Provide the [X, Y] coordinate of the cell's center where the given text is located.  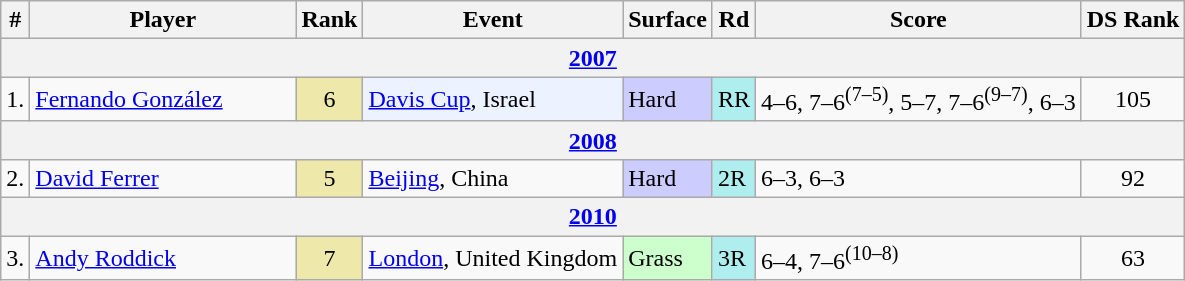
Fernando González [163, 100]
6–3, 6–3 [919, 178]
Beijing, China [493, 178]
Andy Roddick [163, 258]
Grass [668, 258]
DS Rank [1133, 20]
3R [734, 258]
2. [16, 178]
92 [1133, 178]
Event [493, 20]
1. [16, 100]
Rank [330, 20]
David Ferrer [163, 178]
Rd [734, 20]
Davis Cup, Israel [493, 100]
2R [734, 178]
Player [163, 20]
5 [330, 178]
105 [1133, 100]
2007 [593, 58]
# [16, 20]
63 [1133, 258]
2010 [593, 217]
3. [16, 258]
Score [919, 20]
6 [330, 100]
London, United Kingdom [493, 258]
6–4, 7–6(10–8) [919, 258]
Surface [668, 20]
2008 [593, 140]
RR [734, 100]
4–6, 7–6(7–5), 5–7, 7–6(9–7), 6–3 [919, 100]
7 [330, 258]
